Provide the [x, y] coordinate of the cell's center where the given text is located.  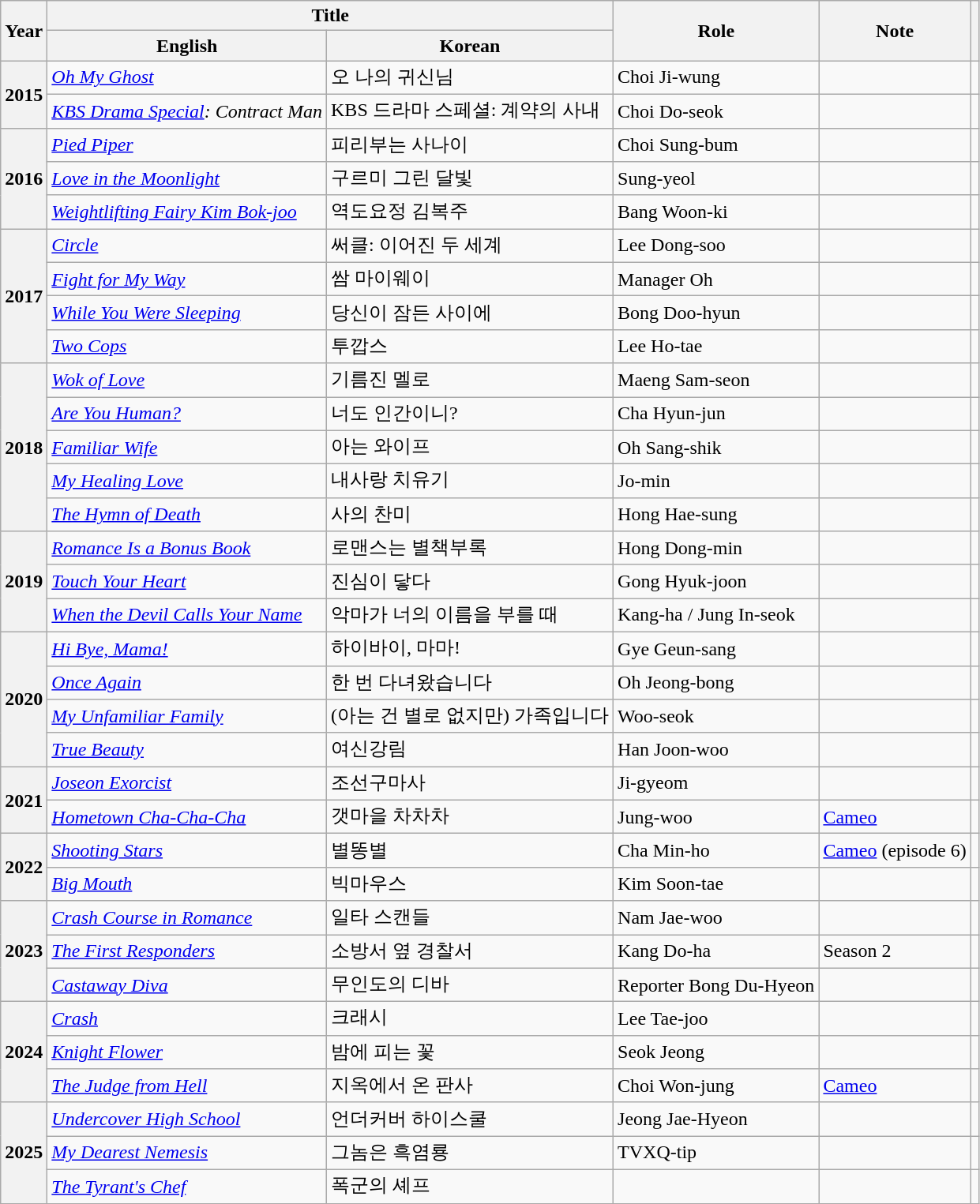
Role [716, 31]
Crash Course in Romance [187, 917]
The Judge from Hell [187, 1086]
언더커버 하이스쿨 [471, 1120]
Manager Oh [716, 279]
Kang-ha / Jung In-seok [716, 616]
Circle [187, 246]
Han Joon-woo [716, 750]
KBS Drama Special: Contract Man [187, 111]
Jo-min [716, 482]
Maeng Sam-seon [716, 381]
Hong Hae-sung [716, 515]
Woo-seok [716, 717]
Jeong Jae-Hyeon [716, 1120]
Love in the Moonlight [187, 178]
Knight Flower [187, 1052]
When the Devil Calls Your Name [187, 616]
Bong Doo-hyun [716, 313]
그놈은 흑염룡 [471, 1153]
Choi Ji-wung [716, 77]
Gong Hyuk-joon [716, 581]
당신이 잠든 사이에 [471, 313]
Jung-woo [716, 816]
Two Cops [187, 346]
로맨스는 별책부록 [471, 548]
My Unfamiliar Family [187, 717]
2023 [24, 951]
Lee Ho-tae [716, 346]
기름진 멜로 [471, 381]
Year [24, 31]
밤에 피는 꽃 [471, 1052]
Touch Your Heart [187, 581]
(아는 건 별로 없지만) 가족입니다 [471, 717]
Season 2 [895, 952]
써클: 이어진 두 세계 [471, 246]
구르미 그린 달빛 [471, 178]
While You Were Sleeping [187, 313]
2024 [24, 1052]
2025 [24, 1153]
Choi Sung-bum [716, 145]
진심이 닿다 [471, 581]
너도 인간이니? [471, 414]
Crash [187, 1018]
투깝스 [471, 346]
조선구마사 [471, 783]
Cameo (episode 6) [895, 851]
소방서 옆 경찰서 [471, 952]
Seok Jeong [716, 1052]
Bang Woon-ki [716, 212]
Sung-yeol [716, 178]
Choi Do-seok [716, 111]
Pied Piper [187, 145]
악마가 너의 이름을 부를 때 [471, 616]
2015 [24, 95]
The First Responders [187, 952]
Lee Tae-joo [716, 1018]
지옥에서 온 판사 [471, 1086]
Familiar Wife [187, 447]
갯마을 차차차 [471, 816]
2016 [24, 178]
사의 찬미 [471, 515]
My Dearest Nemesis [187, 1153]
Choi Won-jung [716, 1086]
Korean [471, 46]
2020 [24, 699]
Romance Is a Bonus Book [187, 548]
Hi Bye, Mama! [187, 649]
Fight for My Way [187, 279]
Hong Dong-min [716, 548]
2019 [24, 582]
Kang Do-ha [716, 952]
Once Again [187, 682]
Shooting Stars [187, 851]
Oh My Ghost [187, 77]
Big Mouth [187, 884]
Oh Sang-shik [716, 447]
Are You Human? [187, 414]
일타 스캔들 [471, 917]
Undercover High School [187, 1120]
KBS 드라마 스페셜: 계약의 사내 [471, 111]
The Tyrant's Chef [187, 1186]
Kim Soon-tae [716, 884]
Lee Dong-soo [716, 246]
Gye Geun-sang [716, 649]
The Hymn of Death [187, 515]
My Healing Love [187, 482]
True Beauty [187, 750]
별똥별 [471, 851]
오 나의 귀신님 [471, 77]
Cha Hyun-jun [716, 414]
크래시 [471, 1018]
Cha Min-ho [716, 851]
2021 [24, 801]
내사랑 치유기 [471, 482]
피리부는 사나이 [471, 145]
Reporter Bong Du-Hyeon [716, 985]
한 번 다녀왔습니다 [471, 682]
아는 와이프 [471, 447]
2017 [24, 296]
Oh Jeong-bong [716, 682]
Title [330, 16]
Weightlifting Fairy Kim Bok-joo [187, 212]
Hometown Cha-Cha-Cha [187, 816]
Castaway Diva [187, 985]
하이바이, 마마! [471, 649]
TVXQ-tip [716, 1153]
쌈 마이웨이 [471, 279]
Ji-gyeom [716, 783]
여신강림 [471, 750]
Wok of Love [187, 381]
2018 [24, 447]
무인도의 디바 [471, 985]
역도요정 김복주 [471, 212]
폭군의 셰프 [471, 1186]
English [187, 46]
Note [895, 31]
2022 [24, 867]
Nam Jae-woo [716, 917]
Joseon Exorcist [187, 783]
빅마우스 [471, 884]
